Extract the (X, Y) coordinate from the center of the cell holding the provided text.  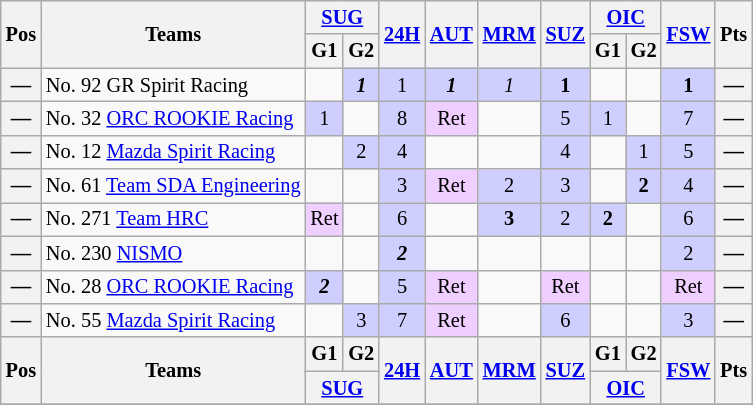
No. 92 GR Spirit Racing (173, 85)
No. 55 Mazda Spirit Racing (173, 320)
No. 230 NISMO (173, 253)
No. 61 Team SDA Engineering (173, 186)
No. 271 Team HRC (173, 219)
8 (402, 118)
No. 28 ORC ROOKIE Racing (173, 287)
No. 32 ORC ROOKIE Racing (173, 118)
No. 12 Mazda Spirit Racing (173, 152)
